Capture the cell that displays the provided text and extract its (x, y) central coordinate. 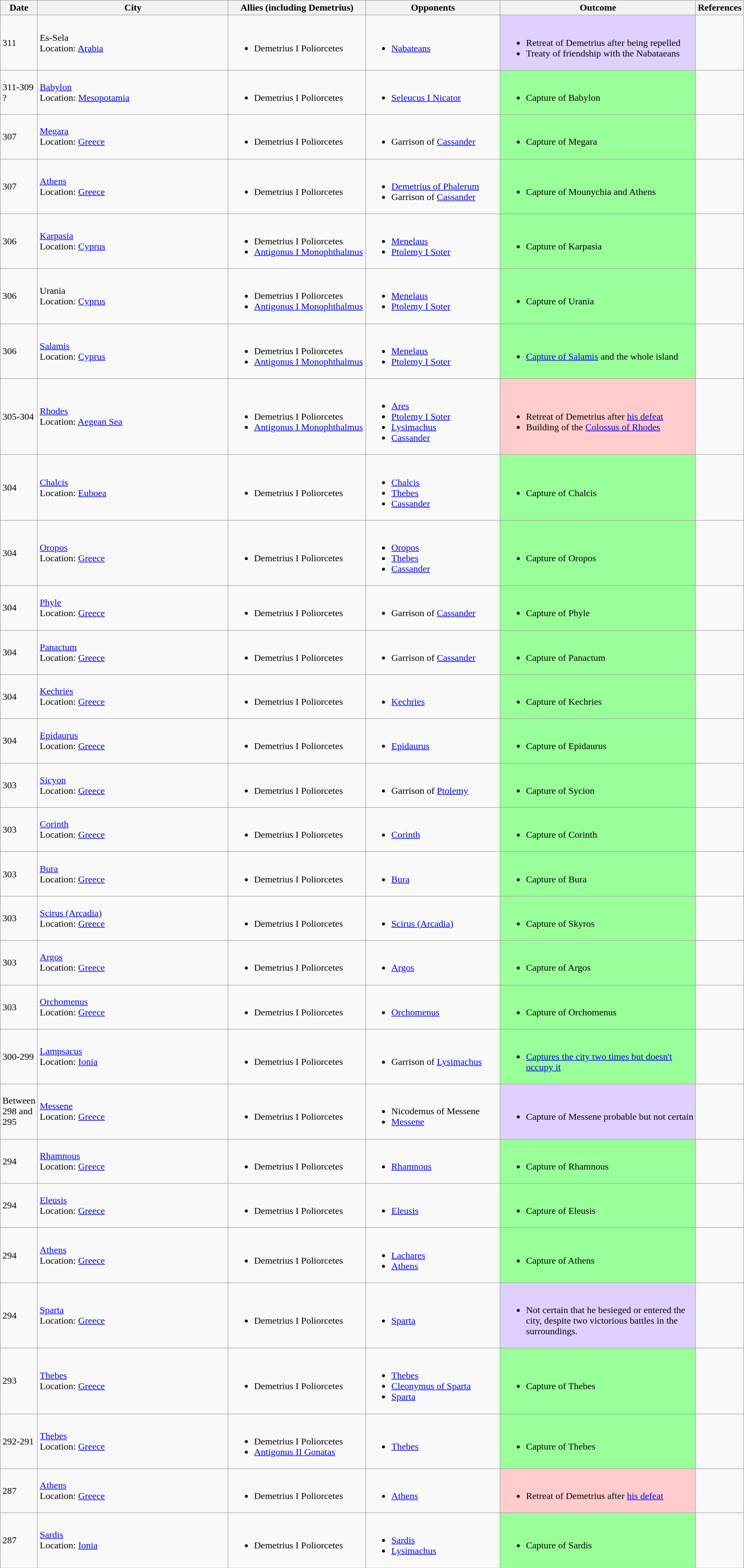
SicyonLocation: Greece (133, 785)
Scirus (Arcadia) (433, 919)
Corinth (433, 830)
Date (19, 8)
Garrison of Ptolemy (433, 785)
Capture of Messene probable but not certain (598, 1111)
292-291 (19, 1441)
UraniaLocation: Cyprus (133, 296)
SalamisLocation: Cyprus (133, 351)
City (133, 8)
ThebesCleonymus of SpartaSparta (433, 1381)
Capture of Corinth (598, 830)
Captures the city two times but doesn't occupy it (598, 1057)
Allies (including Demetrius) (297, 8)
Retreat of Demetrius after his defeatBuilding of the Colossus of Rhodes (598, 417)
KechriesLocation: Greece (133, 697)
Capture of Athens (598, 1255)
KarpasiaLocation: Cyprus (133, 241)
Capture of Sycion (598, 785)
311-309 ? (19, 93)
Between 298 and 295 (19, 1111)
SpartaLocation: Greece (133, 1315)
Capture of Orchomenus (598, 1007)
Seleucus I Nicator (433, 93)
SardisLysimachus (433, 1541)
Rhamnous (433, 1161)
RhamnousLocation: Greece (133, 1161)
Capture of Urania (598, 296)
Kechries (433, 697)
MegaraLocation: Greece (133, 136)
MesseneLocation: Greece (133, 1111)
Opponents (433, 8)
ChalcisThebesCassander (433, 487)
Retreat of Demetrius after his defeat (598, 1491)
ChalcisLocation: Euboea (133, 487)
Sparta (433, 1315)
Capture of Panactum (598, 652)
SardisLocation: Ionia (133, 1541)
311 (19, 43)
LacharesAthens (433, 1255)
Capture of Kechries (598, 697)
Retreat of Demetrius after being repelledTreaty of friendship with the Nabataeans (598, 43)
Bura (433, 874)
Capture of Rhamnous (598, 1161)
ArgosLocation: Greece (133, 962)
305-304 (19, 417)
Capture of Megara (598, 136)
Garrison of Lysimachus (433, 1057)
Capture of Epidaurus (598, 741)
EleusisLocation: Greece (133, 1206)
OroposLocation: Greece (133, 553)
293 (19, 1381)
EpidaurusLocation: Greece (133, 741)
BuraLocation: Greece (133, 874)
Capture of Karpasia (598, 241)
Capture of Salamis and the whole island (598, 351)
OrchomenusLocation: Greece (133, 1007)
Capture of Argos (598, 962)
Orchomenus (433, 1007)
Outcome (598, 8)
Es-SelaLocation: Arabia (133, 43)
Epidaurus (433, 741)
RhodesLocation: Aegean Sea (133, 417)
PhyleLocation: Greece (133, 608)
Scirus (Arcadia)Location: Greece (133, 919)
Demetrius of PhalerumGarrison of Cassander (433, 186)
Capture of Sardis (598, 1541)
Demetrius I PoliorcetesAntigonus II Gonatas (297, 1441)
PanactumLocation: Greece (133, 652)
Eleusis (433, 1206)
Capture of Babylon (598, 93)
Nicodemus of MesseneMessene (433, 1111)
OroposThebesCassander (433, 553)
Athens (433, 1491)
Thebes (433, 1441)
References (720, 8)
LampsacusLocation: Ionia (133, 1057)
Capture of Chalcis (598, 487)
300-299 (19, 1057)
Capture of Skyros (598, 919)
Capture of Oropos (598, 553)
Capture of Phyle (598, 608)
Not certain that he besieged or entered the city, despite two victorious battles in the surroundings. (598, 1315)
Capture of Eleusis (598, 1206)
Capture of Bura (598, 874)
AresPtolemy I SoterLysimachusCassander (433, 417)
BabylonLocation: Mesopotamia (133, 93)
Nabateans (433, 43)
Capture of Mounychia and Athens (598, 186)
CorinthLocation: Greece (133, 830)
Argos (433, 962)
